Find where the given text appears and provide that cell's center as [X, Y] coordinate. 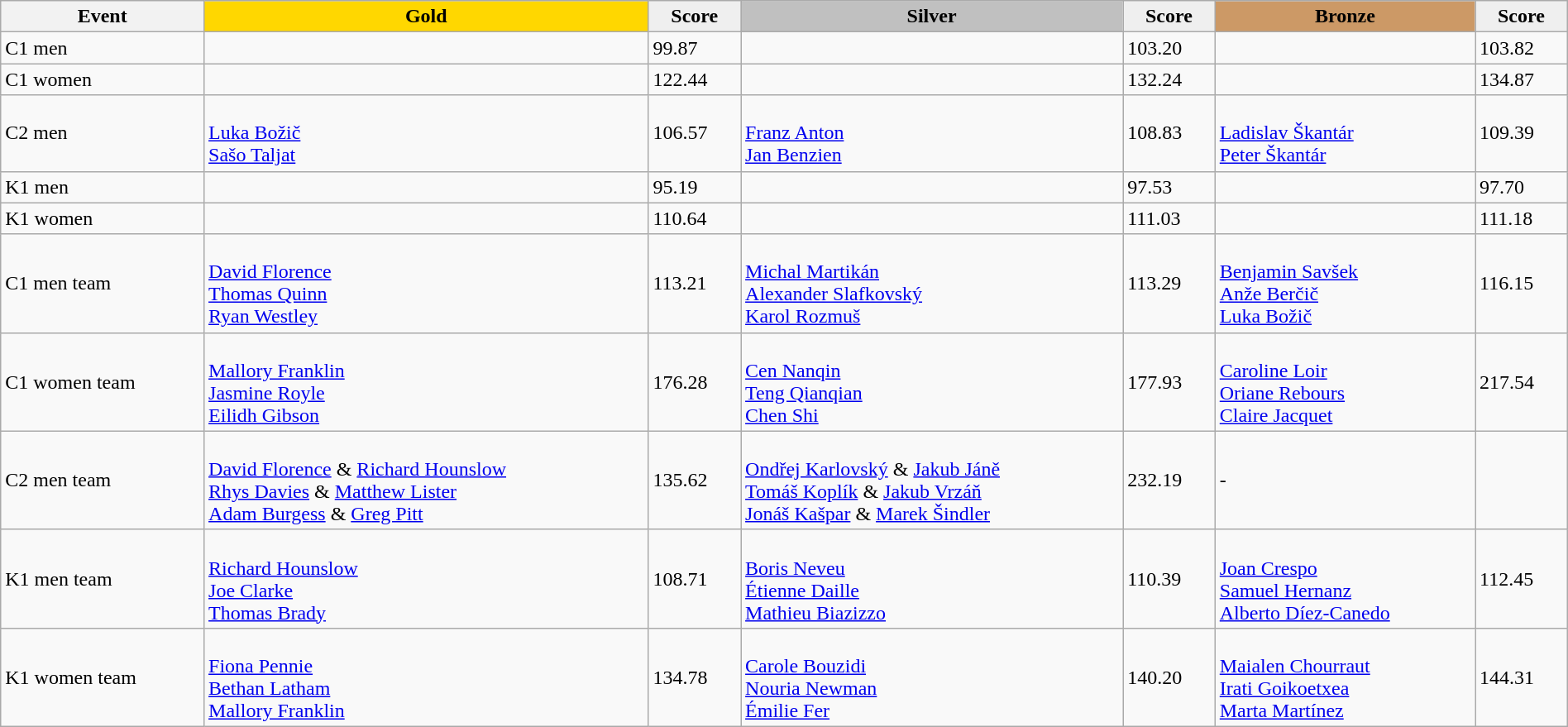
C2 men [103, 133]
112.45 [1522, 579]
Bronze [1345, 17]
113.29 [1169, 283]
K1 men [103, 187]
C1 men team [103, 283]
95.19 [695, 187]
Ondřej Karlovský & Jakub JáněTomáš Koplík & Jakub VrzáňJonáš Kašpar & Marek Šindler [932, 480]
110.39 [1169, 579]
C1 women team [103, 382]
99.87 [695, 48]
122.44 [695, 79]
C1 men [103, 48]
106.57 [695, 133]
David Florence & Richard HounslowRhys Davies & Matthew ListerAdam Burgess & Greg Pitt [427, 480]
- [1345, 480]
217.54 [1522, 382]
140.20 [1169, 677]
108.71 [695, 579]
Caroline LoirOriane ReboursClaire Jacquet [1345, 382]
David FlorenceThomas QuinnRyan Westley [427, 283]
97.53 [1169, 187]
C1 women [103, 79]
113.21 [695, 283]
232.19 [1169, 480]
Maialen ChourrautIrati GoikoetxeaMarta Martínez [1345, 677]
134.78 [695, 677]
116.15 [1522, 283]
110.64 [695, 218]
C2 men team [103, 480]
134.87 [1522, 79]
103.82 [1522, 48]
111.03 [1169, 218]
Mallory FranklinJasmine RoyleEilidh Gibson [427, 382]
Richard HounslowJoe ClarkeThomas Brady [427, 579]
Benjamin SavšekAnže BerčičLuka Božič [1345, 283]
135.62 [695, 480]
Gold [427, 17]
Fiona PennieBethan LathamMallory Franklin [427, 677]
K1 women [103, 218]
K1 men team [103, 579]
144.31 [1522, 677]
111.18 [1522, 218]
Ladislav ŠkantárPeter Škantár [1345, 133]
Joan CrespoSamuel HernanzAlberto Díez-Canedo [1345, 579]
Luka BožičSašo Taljat [427, 133]
97.70 [1522, 187]
177.93 [1169, 382]
103.20 [1169, 48]
Cen NanqinTeng QianqianChen Shi [932, 382]
Boris NeveuÉtienne DailleMathieu Biazizzo [932, 579]
108.83 [1169, 133]
Franz AntonJan Benzien [932, 133]
Carole BouzidiNouria NewmanÉmilie Fer [932, 677]
Michal MartikánAlexander SlafkovskýKarol Rozmuš [932, 283]
176.28 [695, 382]
Event [103, 17]
K1 women team [103, 677]
109.39 [1522, 133]
132.24 [1169, 79]
Silver [932, 17]
